Scan for the cell matching the given text and deliver its [X, Y] coordinate at center. 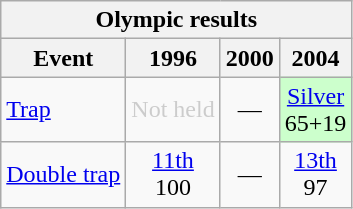
Not held [173, 110]
Silver65+19 [316, 110]
2004 [316, 58]
2000 [250, 58]
Olympic results [176, 20]
Event [64, 58]
11th100 [173, 174]
1996 [173, 58]
Trap [64, 110]
Double trap [64, 174]
13th97 [316, 174]
